Locate the cell with the specified text and output its [X, Y] center coordinate. 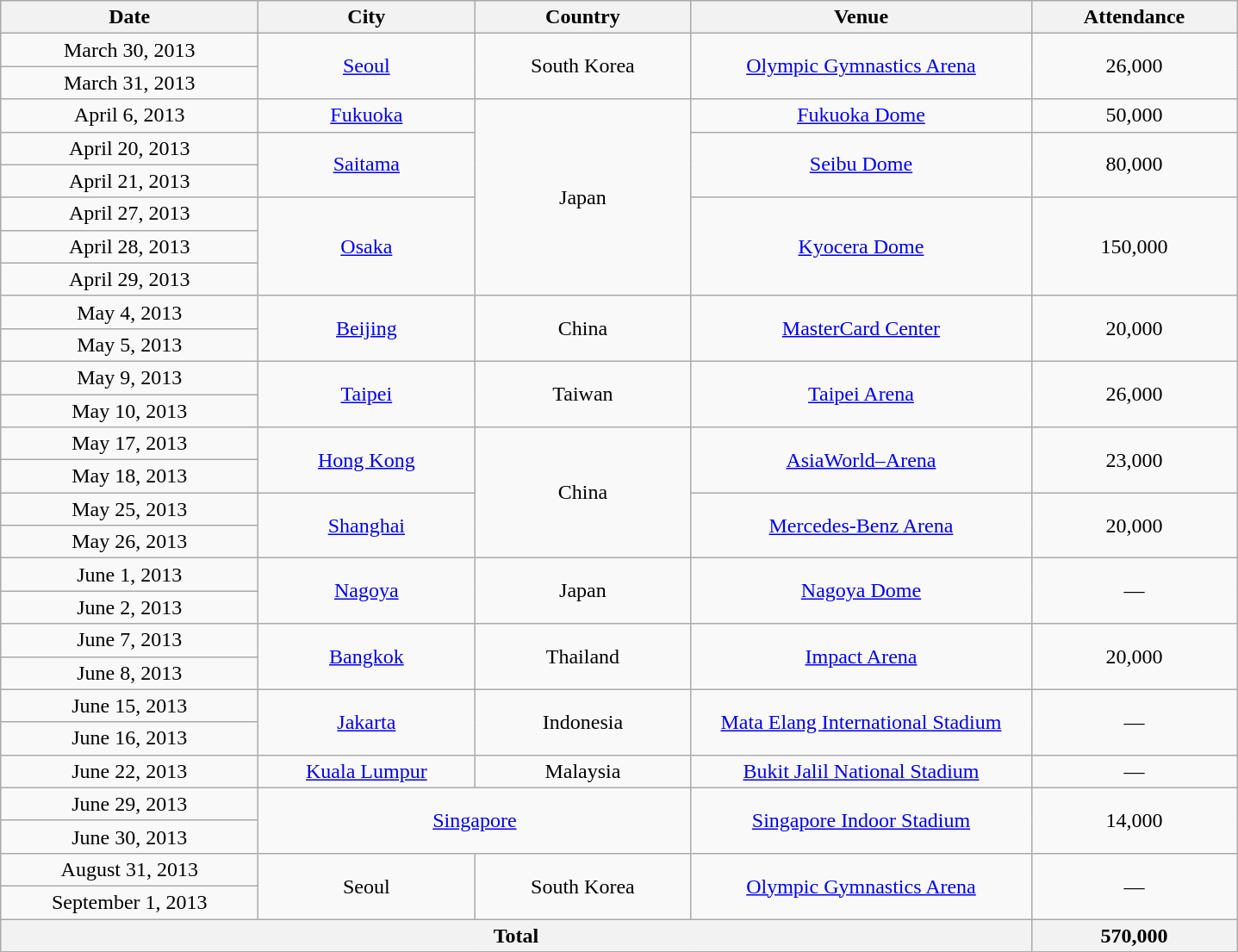
June 15, 2013 [129, 706]
Nagoya Dome [862, 591]
Indonesia [582, 722]
June 22, 2013 [129, 771]
AsiaWorld–Arena [862, 460]
Osaka [367, 246]
April 29, 2013 [129, 279]
April 20, 2013 [129, 148]
April 21, 2013 [129, 181]
Shanghai [367, 526]
Mercedes-Benz Arena [862, 526]
Kuala Lumpur [367, 771]
March 30, 2013 [129, 50]
August 31, 2013 [129, 869]
Thailand [582, 656]
50,000 [1134, 115]
Total [516, 935]
Fukuoka [367, 115]
Bukit Jalil National Stadium [862, 771]
May 10, 2013 [129, 411]
Nagoya [367, 591]
April 27, 2013 [129, 214]
Saitama [367, 165]
Jakarta [367, 722]
23,000 [1134, 460]
May 26, 2013 [129, 542]
June 29, 2013 [129, 804]
May 5, 2013 [129, 345]
June 8, 2013 [129, 673]
Fukuoka Dome [862, 115]
Seibu Dome [862, 165]
September 1, 2013 [129, 902]
Hong Kong [367, 460]
Singapore Indoor Stadium [862, 820]
May 17, 2013 [129, 444]
570,000 [1134, 935]
May 25, 2013 [129, 509]
150,000 [1134, 246]
May 9, 2013 [129, 377]
80,000 [1134, 165]
Beijing [367, 328]
Taipei Arena [862, 394]
June 16, 2013 [129, 738]
Mata Elang International Stadium [862, 722]
April 6, 2013 [129, 115]
June 7, 2013 [129, 640]
April 28, 2013 [129, 246]
May 4, 2013 [129, 312]
Taiwan [582, 394]
May 18, 2013 [129, 476]
Kyocera Dome [862, 246]
Venue [862, 17]
June 2, 2013 [129, 607]
Singapore [475, 820]
Attendance [1134, 17]
June 1, 2013 [129, 575]
Bangkok [367, 656]
Impact Arena [862, 656]
Taipei [367, 394]
City [367, 17]
June 30, 2013 [129, 837]
Country [582, 17]
Date [129, 17]
March 31, 2013 [129, 83]
14,000 [1134, 820]
MasterCard Center [862, 328]
Malaysia [582, 771]
